Output the (x, y) coordinate of the center of the cell containing the given text.  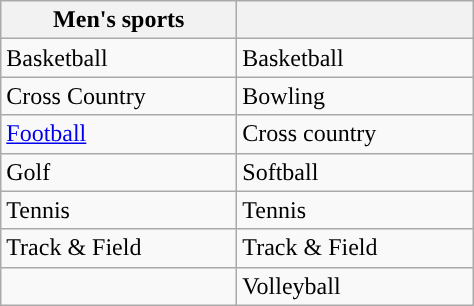
Men's sports (119, 20)
Volleyball (355, 286)
Football (119, 134)
Golf (119, 172)
Softball (355, 172)
Cross Country (119, 96)
Cross country (355, 134)
Bowling (355, 96)
